Return (X, Y) of the center of cell containing provided text 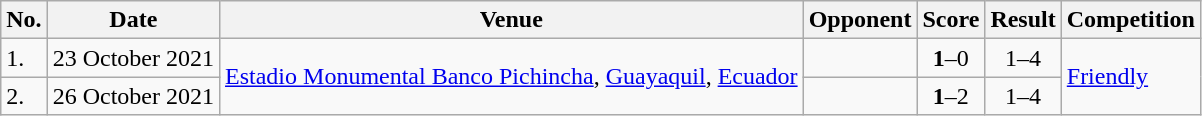
26 October 2021 (133, 96)
23 October 2021 (133, 58)
1–2 (951, 96)
Date (133, 20)
Estadio Monumental Banco Pichincha, Guayaquil, Ecuador (512, 77)
Opponent (860, 20)
No. (24, 20)
Score (951, 20)
Result (1023, 20)
1–0 (951, 58)
Competition (1130, 20)
1. (24, 58)
Venue (512, 20)
2. (24, 96)
Friendly (1130, 77)
